Locate the cell with the specified text and output its (X, Y) center coordinate. 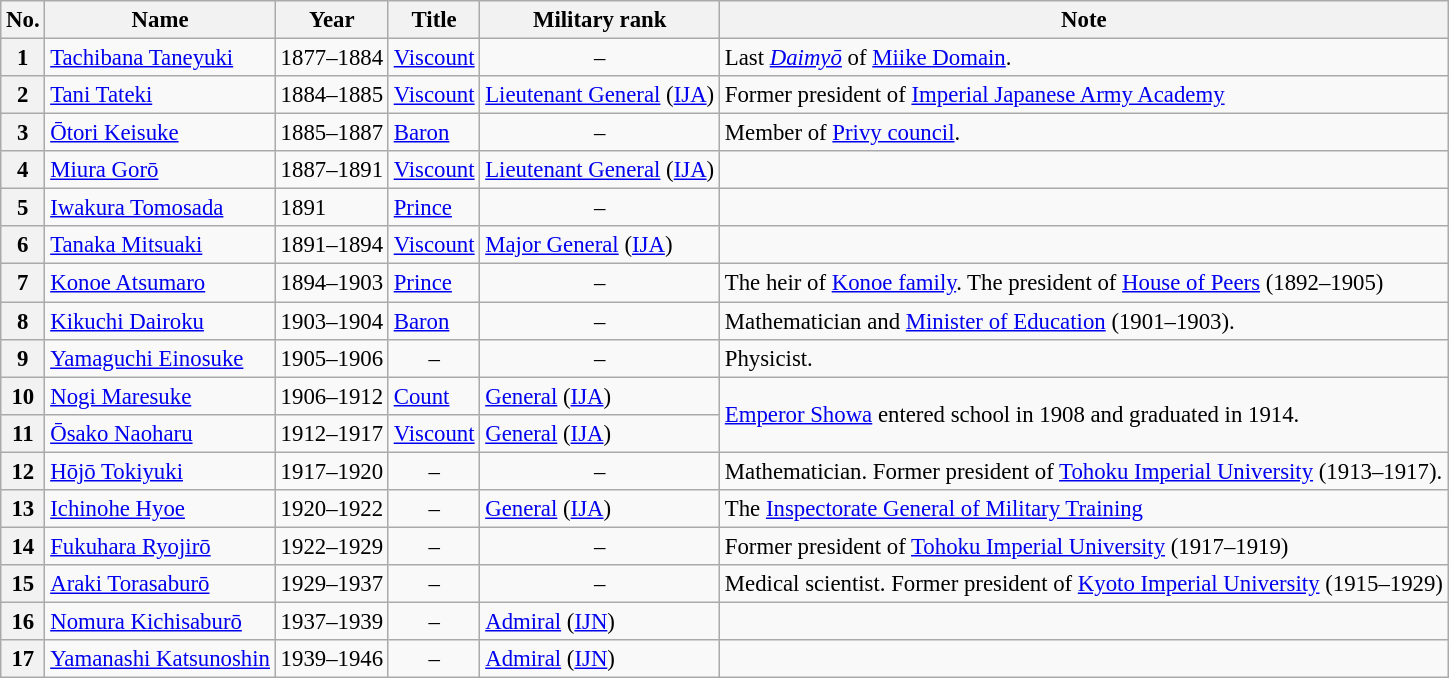
5 (23, 208)
Military rank (600, 20)
1937–1939 (332, 621)
1929–1937 (332, 584)
Araki Torasaburō (160, 584)
1891 (332, 208)
4 (23, 170)
Hōjō Tokiyuki (160, 471)
Miura Gorō (160, 170)
1891–1894 (332, 245)
Member of Privy council. (1084, 133)
1906–1912 (332, 396)
Former president of Tohoku Imperial University (1917–1919) (1084, 546)
Iwakura Tomosada (160, 208)
Mathematician and Minister of Education (1901–1903). (1084, 321)
Medical scientist. Former president of Kyoto Imperial University (1915–1929) (1084, 584)
Former president of Imperial Japanese Army Academy (1084, 95)
Yamaguchi Einosuke (160, 358)
Emperor Showa entered school in 1908 and graduated in 1914. (1084, 414)
1884–1885 (332, 95)
12 (23, 471)
6 (23, 245)
Konoe Atsumaro (160, 283)
17 (23, 659)
1885–1887 (332, 133)
10 (23, 396)
No. (23, 20)
1 (23, 58)
11 (23, 433)
The Inspectorate General of Military Training (1084, 509)
3 (23, 133)
9 (23, 358)
Name (160, 20)
Last Daimyō of Miike Domain. (1084, 58)
1894–1903 (332, 283)
15 (23, 584)
Yamanashi Katsunoshin (160, 659)
Fukuhara Ryojirō (160, 546)
Major General (IJA) (600, 245)
Ichinohe Hyoe (160, 509)
Ōsako Naoharu (160, 433)
Ōtori Keisuke (160, 133)
1920–1922 (332, 509)
Title (434, 20)
2 (23, 95)
Tanaka Mitsuaki (160, 245)
1917–1920 (332, 471)
The heir of Konoe family. The president of House of Peers (1892–1905) (1084, 283)
Mathematician. Former president of Tohoku Imperial University (1913–1917). (1084, 471)
Year (332, 20)
Count (434, 396)
Physicist. (1084, 358)
13 (23, 509)
1877–1884 (332, 58)
1939–1946 (332, 659)
Nomura Kichisaburō (160, 621)
Tachibana Taneyuki (160, 58)
1887–1891 (332, 170)
8 (23, 321)
Kikuchi Dairoku (160, 321)
1903–1904 (332, 321)
7 (23, 283)
1905–1906 (332, 358)
Note (1084, 20)
1922–1929 (332, 546)
1912–1917 (332, 433)
14 (23, 546)
Nogi Maresuke (160, 396)
Tani Tateki (160, 95)
16 (23, 621)
